Pinpoint the cell where the given text exists, returning its [x, y] midpoint coordinate. 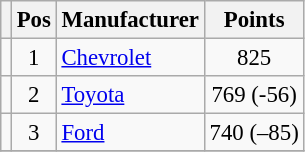
740 (–85) [254, 133]
2 [34, 95]
769 (-56) [254, 95]
825 [254, 58]
Toyota [130, 95]
Points [254, 20]
Ford [130, 133]
1 [34, 58]
Pos [34, 20]
Manufacturer [130, 20]
3 [34, 133]
Chevrolet [130, 58]
